Identify which cell holds the provided text, then report its (X, Y) central coordinate. 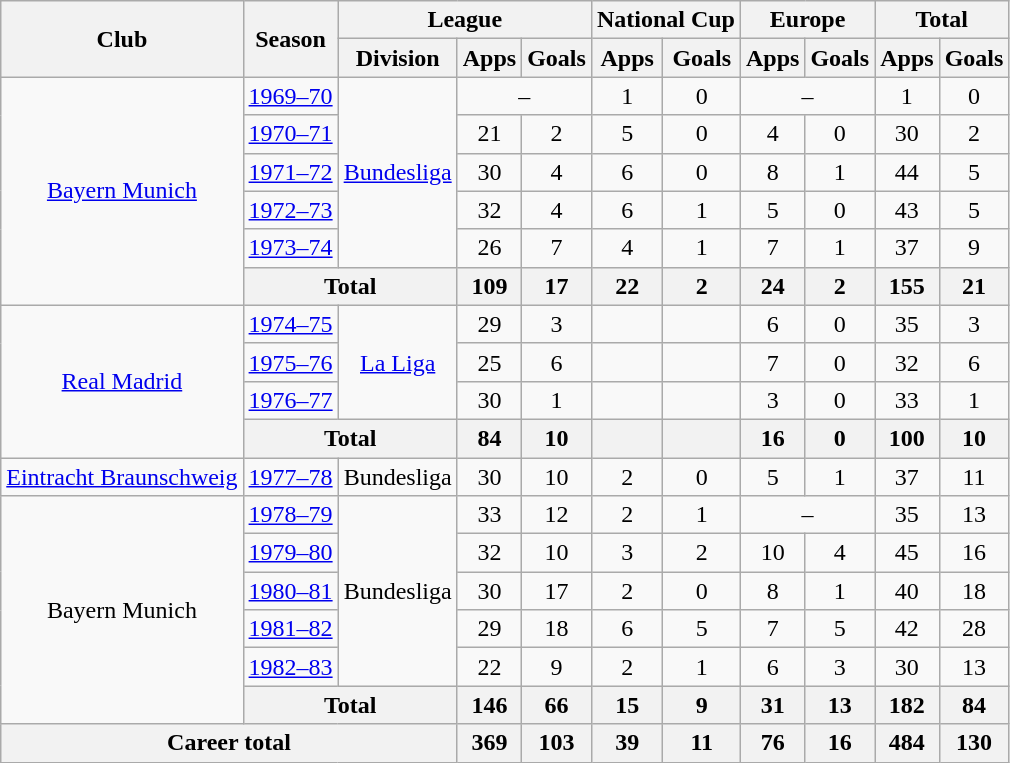
La Liga (398, 362)
1976–77 (290, 400)
1969–70 (290, 96)
42 (907, 629)
26 (489, 248)
1981–82 (290, 629)
1975–76 (290, 362)
12 (557, 515)
146 (489, 705)
1974–75 (290, 324)
Real Madrid (122, 381)
1971–72 (290, 172)
25 (489, 362)
Eintracht Braunschweig (122, 477)
43 (907, 210)
1982–83 (290, 667)
Division (398, 58)
109 (489, 286)
1979–80 (290, 553)
National Cup (666, 20)
44 (907, 172)
182 (907, 705)
103 (557, 743)
369 (489, 743)
1977–78 (290, 477)
130 (974, 743)
Season (290, 39)
100 (907, 438)
45 (907, 553)
66 (557, 705)
1973–74 (290, 248)
155 (907, 286)
League (464, 20)
Europe (807, 20)
1978–79 (290, 515)
1970–71 (290, 134)
40 (907, 591)
76 (772, 743)
24 (772, 286)
1972–73 (290, 210)
28 (974, 629)
Club (122, 39)
31 (772, 705)
39 (627, 743)
1980–81 (290, 591)
15 (627, 705)
Career total (229, 743)
484 (907, 743)
